Detect which cell encompasses the target text, then output its [x, y] center coordinate. 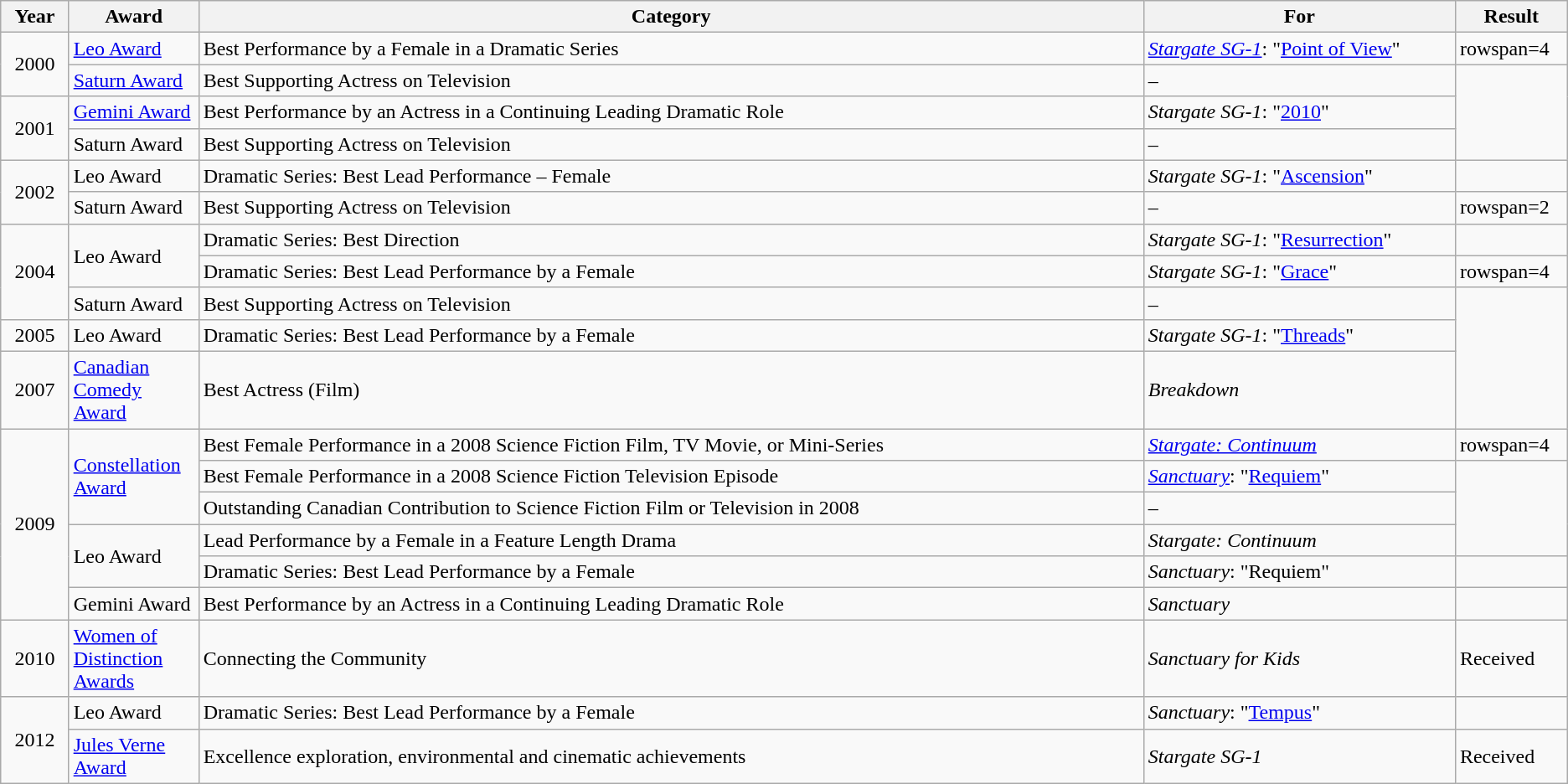
Sanctuary for Kids [1299, 658]
Best Actress (Film) [671, 389]
2010 [35, 658]
Dramatic Series: Best Direction [671, 240]
Excellence exploration, environmental and cinematic achievements [671, 756]
Stargate SG-1: "Threads" [1299, 335]
For [1299, 17]
2004 [35, 271]
2007 [35, 389]
Category [671, 17]
Best Female Performance in a 2008 Science Fiction Television Episode [671, 477]
Outstanding Canadian Contribution to Science Fiction Film or Television in 2008 [671, 508]
Breakdown [1299, 389]
Constellation Award [134, 477]
2000 [35, 64]
Award [134, 17]
Stargate SG-1: "Grace" [1299, 271]
Stargate SG-1: "2010" [1299, 112]
Dramatic Series: Best Lead Performance – Female [671, 176]
Stargate SG-1: "Point of View" [1299, 49]
Sanctuary [1299, 604]
Sanctuary: "Tempus" [1299, 713]
2009 [35, 524]
2001 [35, 128]
Jules Verne Award [134, 756]
Lead Performance by a Female in a Feature Length Drama [671, 540]
Women of Distinction Awards [134, 658]
Stargate SG-1 [1299, 756]
2005 [35, 335]
2002 [35, 192]
Connecting the Community [671, 658]
Year [35, 17]
Best Female Performance in a 2008 Science Fiction Film, TV Movie, or Mini-Series [671, 445]
Stargate SG-1: "Resurrection" [1299, 240]
rowspan=2 [1511, 208]
Result [1511, 17]
Canadian Comedy Award [134, 389]
Stargate SG-1: "Ascension" [1299, 176]
2012 [35, 740]
Best Performance by a Female in a Dramatic Series [671, 49]
